Provide the [x, y] coordinate of the cell's center where the given text is located.  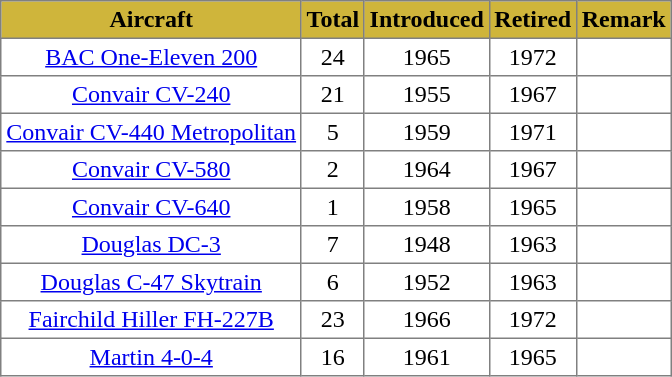
1952 [426, 282]
Convair CV-640 [151, 207]
23 [332, 320]
6 [332, 282]
Total [332, 20]
1961 [426, 357]
2 [332, 170]
16 [332, 357]
21 [332, 95]
1958 [426, 207]
Convair CV-440 Metropolitan [151, 132]
BAC One-Eleven 200 [151, 57]
1948 [426, 245]
1955 [426, 95]
Douglas DC-3 [151, 245]
7 [332, 245]
Fairchild Hiller FH-227B [151, 320]
Remark [623, 20]
Convair CV-240 [151, 95]
1971 [532, 132]
1964 [426, 170]
Aircraft [151, 20]
1 [332, 207]
1966 [426, 320]
Convair CV-580 [151, 170]
24 [332, 57]
1959 [426, 132]
Douglas C-47 Skytrain [151, 282]
Martin 4-0-4 [151, 357]
Introduced [426, 20]
Retired [532, 20]
5 [332, 132]
